Provide the [X, Y] coordinate of the cell's center where the given text is located.  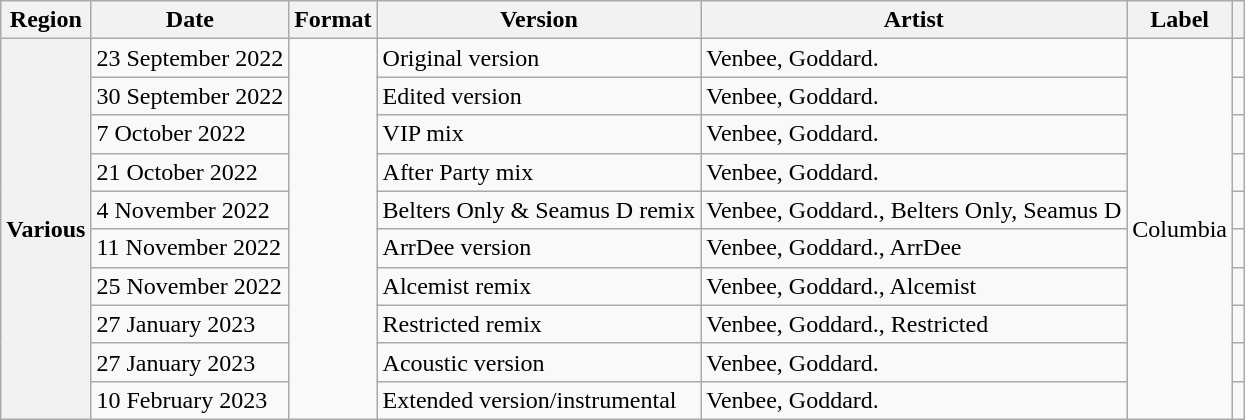
After Party mix [539, 172]
Belters Only & Seamus D remix [539, 210]
Artist [914, 20]
Venbee, Goddard., Alcemist [914, 286]
7 October 2022 [190, 134]
Venbee, Goddard., Belters Only, Seamus D [914, 210]
Columbia [1180, 230]
Original version [539, 58]
Venbee, Goddard., Restricted [914, 324]
23 September 2022 [190, 58]
25 November 2022 [190, 286]
Extended version/instrumental [539, 400]
Label [1180, 20]
Version [539, 20]
4 November 2022 [190, 210]
Restricted remix [539, 324]
Region [46, 20]
ArrDee version [539, 248]
Various [46, 230]
Date [190, 20]
Acoustic version [539, 362]
11 November 2022 [190, 248]
Edited version [539, 96]
30 September 2022 [190, 96]
10 February 2023 [190, 400]
VIP mix [539, 134]
Format [333, 20]
21 October 2022 [190, 172]
Alcemist remix [539, 286]
Venbee, Goddard., ArrDee [914, 248]
